Pinpoint the cell where the given text exists, returning its [X, Y] midpoint coordinate. 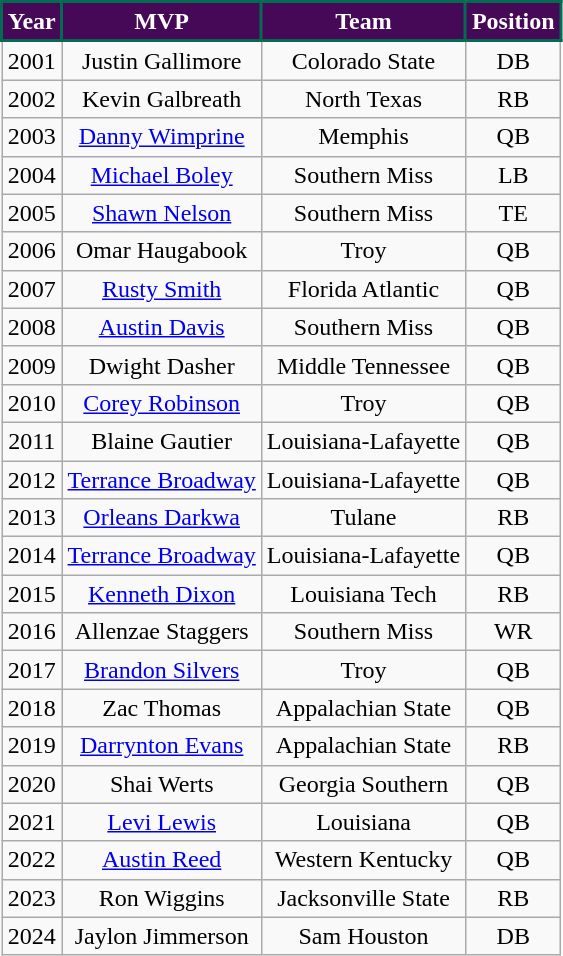
North Texas [363, 99]
LB [514, 175]
Orleans Darkwa [162, 518]
2004 [32, 175]
Corey Robinson [162, 403]
2013 [32, 518]
Position [514, 22]
Brandon Silvers [162, 670]
Levi Lewis [162, 822]
2016 [32, 632]
Austin Reed [162, 860]
Omar Haugabook [162, 251]
Zac Thomas [162, 708]
Western Kentucky [363, 860]
MVP [162, 22]
Florida Atlantic [363, 289]
Dwight Dasher [162, 365]
Colorado State [363, 60]
Kevin Galbreath [162, 99]
2007 [32, 289]
Middle Tennessee [363, 365]
Memphis [363, 137]
WR [514, 632]
Louisiana Tech [363, 594]
2021 [32, 822]
2020 [32, 784]
2006 [32, 251]
2022 [32, 860]
Sam Houston [363, 936]
Shai Werts [162, 784]
2017 [32, 670]
Michael Boley [162, 175]
2014 [32, 556]
Justin Gallimore [162, 60]
Ron Wiggins [162, 898]
Blaine Gautier [162, 441]
2012 [32, 479]
2010 [32, 403]
Danny Wimprine [162, 137]
2009 [32, 365]
Rusty Smith [162, 289]
Allenzae Staggers [162, 632]
2018 [32, 708]
Austin Davis [162, 327]
Jacksonville State [363, 898]
Team [363, 22]
Year [32, 22]
2015 [32, 594]
2003 [32, 137]
2011 [32, 441]
2001 [32, 60]
Kenneth Dixon [162, 594]
Louisiana [363, 822]
Shawn Nelson [162, 213]
Tulane [363, 518]
2002 [32, 99]
2019 [32, 746]
2024 [32, 936]
Jaylon Jimmerson [162, 936]
2023 [32, 898]
2005 [32, 213]
Darrynton Evans [162, 746]
2008 [32, 327]
TE [514, 213]
Georgia Southern [363, 784]
